Search for the cell housing the specified text and yield its (X, Y) center coordinate. 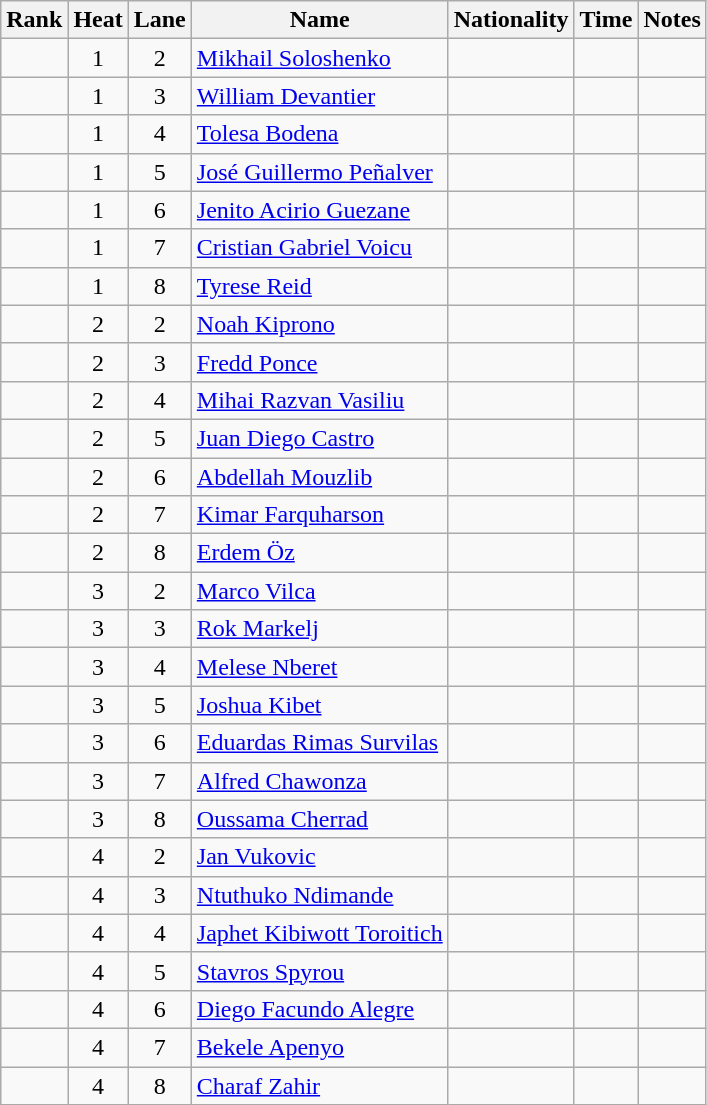
Nationality (511, 20)
Erdem Öz (320, 553)
Tyrese Reid (320, 286)
Jan Vukovic (320, 857)
Alfred Chawonza (320, 781)
Charaf Zahir (320, 1085)
José Guillermo Peñalver (320, 172)
Ntuthuko Ndimande (320, 895)
Abdellah Mouzlib (320, 477)
Bekele Apenyo (320, 1047)
Diego Facundo Alegre (320, 1009)
Fredd Ponce (320, 362)
Kimar Farquharson (320, 515)
Eduardas Rimas Survilas (320, 743)
Juan Diego Castro (320, 438)
Mihai Razvan Vasiliu (320, 400)
Name (320, 20)
Joshua Kibet (320, 705)
Melese Nberet (320, 667)
Oussama Cherrad (320, 819)
Stavros Spyrou (320, 971)
William Devantier (320, 96)
Marco Vilca (320, 591)
Time (606, 20)
Heat (98, 20)
Notes (672, 20)
Cristian Gabriel Voicu (320, 248)
Jenito Acirio Guezane (320, 210)
Rank (34, 20)
Lane (160, 20)
Japhet Kibiwott Toroitich (320, 933)
Noah Kiprono (320, 324)
Tolesa Bodena (320, 134)
Mikhail Soloshenko (320, 58)
Rok Markelj (320, 629)
